From the cell containing the given text, extract its center point as (X, Y) coordinate. 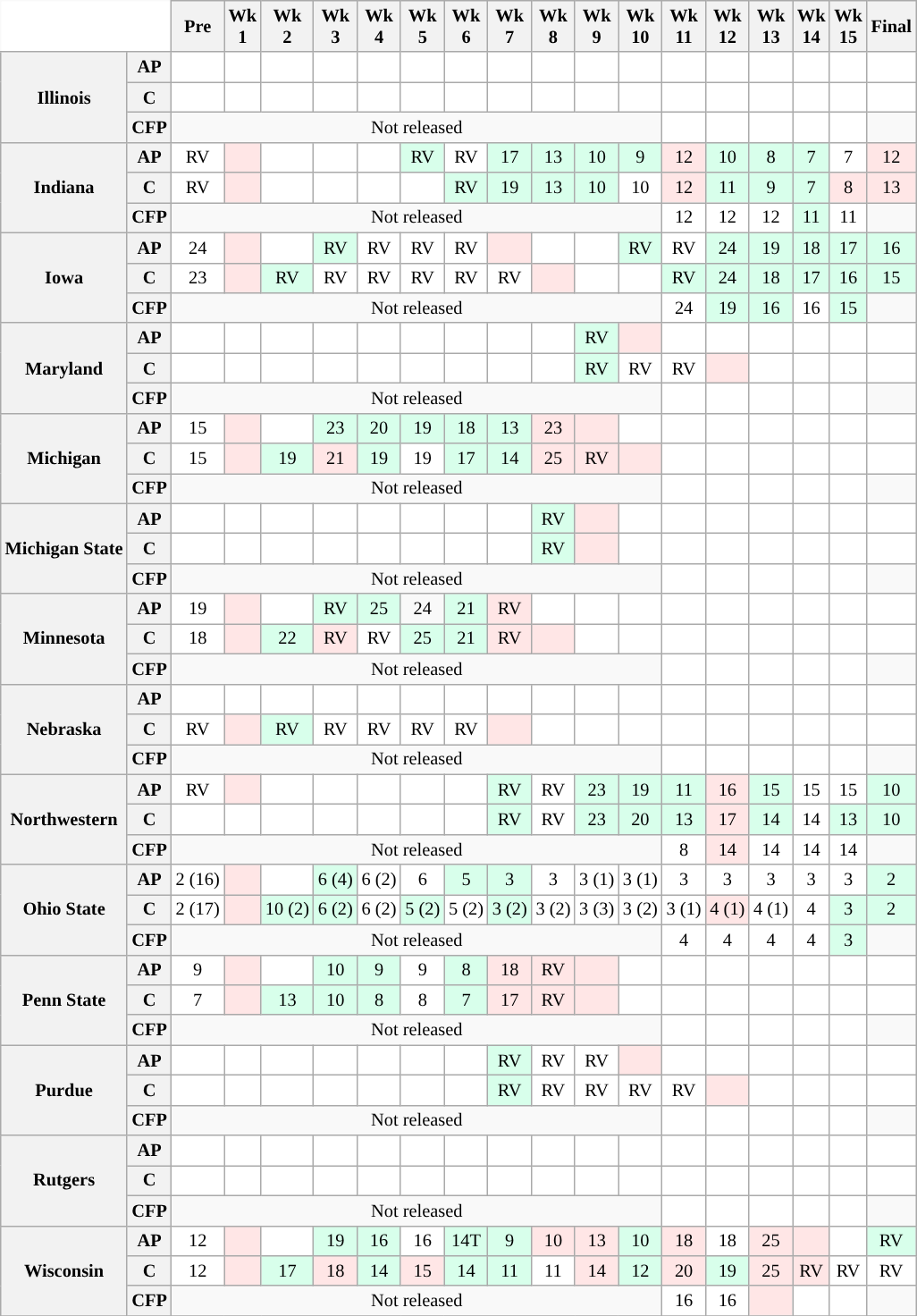
Wk1 (243, 26)
Ohio State (64, 910)
2 (17) (198, 909)
Wk6 (467, 26)
Minnesota (64, 638)
Nebraska (64, 730)
Wk8 (554, 26)
Northwestern (64, 819)
10 (2) (288, 909)
Wk12 (728, 26)
Iowa (64, 277)
5 (467, 880)
14T (467, 1241)
Michigan State (64, 549)
Wk3 (336, 26)
Wk2 (288, 26)
Rutgers (64, 1180)
Wk5 (422, 26)
Wk9 (597, 26)
Indiana (64, 188)
2 (16) (198, 880)
Wisconsin (64, 1271)
3 (3) (597, 909)
Wk10 (640, 26)
Illinois (64, 97)
22 (288, 638)
Penn State (64, 1000)
Wk15 (847, 26)
Wk13 (770, 26)
Wk11 (685, 26)
Wk4 (379, 26)
6 (422, 880)
Wk7 (509, 26)
Pre (198, 26)
Final (892, 26)
Purdue (64, 1091)
Wk14 (812, 26)
Michigan (64, 458)
Maryland (64, 368)
6 (4) (336, 880)
